Return the (X, Y) coordinate for the center point of the cell that contains the specified text.  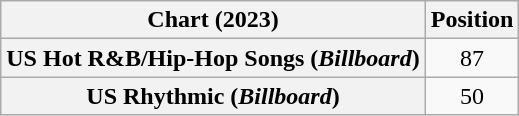
US Hot R&B/Hip-Hop Songs (Billboard) (213, 58)
US Rhythmic (Billboard) (213, 96)
87 (472, 58)
Position (472, 20)
50 (472, 96)
Chart (2023) (213, 20)
